From the cell containing the given text, extract its center point as [X, Y] coordinate. 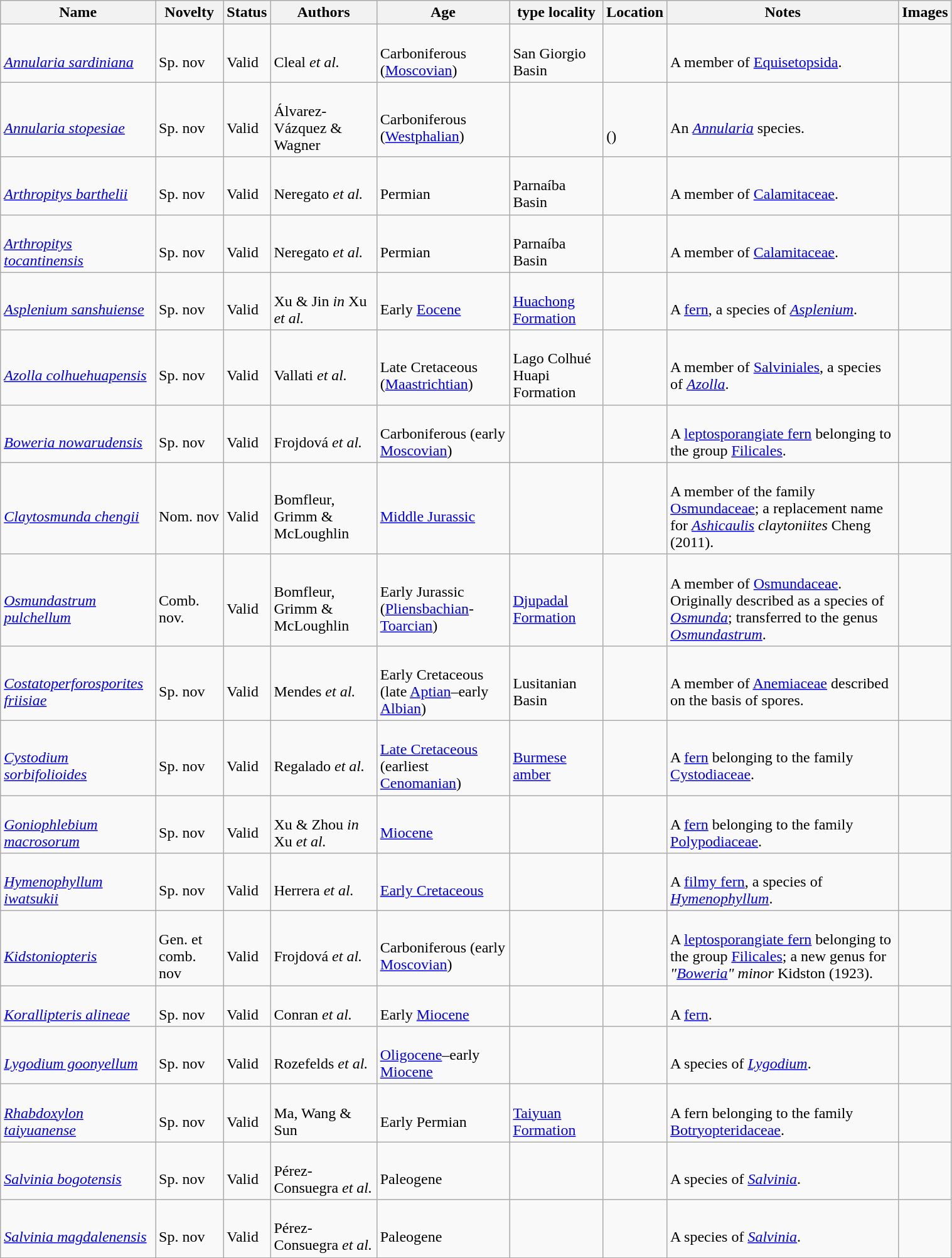
A fern. [783, 1006]
Arthropitys tocantinensis [78, 243]
Annularia sardiniana [78, 53]
Rhabdoxylon taiyuanense [78, 1113]
Kidstoniopteris [78, 949]
A member of Equisetopsida. [783, 53]
() [635, 119]
Early Miocene [443, 1006]
Boweria nowarudensis [78, 434]
Asplenium sanshuiense [78, 301]
Huachong Formation [556, 301]
Regalado et al. [324, 758]
Lago Colhué Huapi Formation [556, 368]
Early Jurassic (Pliensbachian-Toarcian) [443, 600]
Claytosmunda chengii [78, 508]
Nom. nov [190, 508]
An Annularia species. [783, 119]
Early Cretaceous (late Aptian–early Albian) [443, 683]
Djupadal Formation [556, 600]
Lygodium goonyellum [78, 1055]
A filmy fern, a species of Hymenophyllum. [783, 882]
A leptosporangiate fern belonging to the group Filicales. [783, 434]
Rozefelds et al. [324, 1055]
Xu & Zhou in Xu et al. [324, 824]
Ma, Wang & Sun [324, 1113]
Late Cretaceous (earliest Cenomanian) [443, 758]
A fern belonging to the family Polypodiaceae. [783, 824]
A member of Anemiaceae described on the basis of spores. [783, 683]
Burmese amber [556, 758]
Arthropitys barthelii [78, 186]
Cleal et al. [324, 53]
Álvarez-Vázquez & Wagner [324, 119]
Carboniferous (Westphalian) [443, 119]
Taiyuan Formation [556, 1113]
Azolla colhuehuapensis [78, 368]
Mendes et al. [324, 683]
Comb. nov. [190, 600]
Salvinia magdalenensis [78, 1229]
Hymenophyllum iwatsukii [78, 882]
Goniophlebium macrosorum [78, 824]
Salvinia bogotensis [78, 1171]
Early Permian [443, 1113]
Gen. et comb. nov [190, 949]
Xu & Jin in Xu et al. [324, 301]
A fern belonging to the family Cystodiaceae. [783, 758]
Conran et al. [324, 1006]
Vallati et al. [324, 368]
San Giorgio Basin [556, 53]
A fern, a species of Asplenium. [783, 301]
Early Cretaceous [443, 882]
Late Cretaceous (Maastrichtian) [443, 368]
Oligocene–early Miocene [443, 1055]
A member of Salviniales, a species of Azolla. [783, 368]
Costatoperforosporites friisiae [78, 683]
Annularia stopesiae [78, 119]
Korallipteris alineae [78, 1006]
Novelty [190, 13]
A member of Osmundaceae. Originally described as a species of Osmunda; transferred to the genus Osmundastrum. [783, 600]
Name [78, 13]
Carboniferous (Moscovian) [443, 53]
A species of Lygodium. [783, 1055]
Authors [324, 13]
Cystodium sorbifolioides [78, 758]
Miocene [443, 824]
Osmundastrum pulchellum [78, 600]
Status [247, 13]
Early Eocene [443, 301]
A member of the family Osmundaceae; a replacement name for Ashicaulis claytoniites Cheng (2011). [783, 508]
Notes [783, 13]
Images [925, 13]
A fern belonging to the family Botryopteridaceae. [783, 1113]
Middle Jurassic [443, 508]
Location [635, 13]
Age [443, 13]
A leptosporangiate fern belonging to the group Filicales; a new genus for "Boweria" minor Kidston (1923). [783, 949]
Lusitanian Basin [556, 683]
type locality [556, 13]
Herrera et al. [324, 882]
